Search for the cell housing the specified text and yield its (x, y) center coordinate. 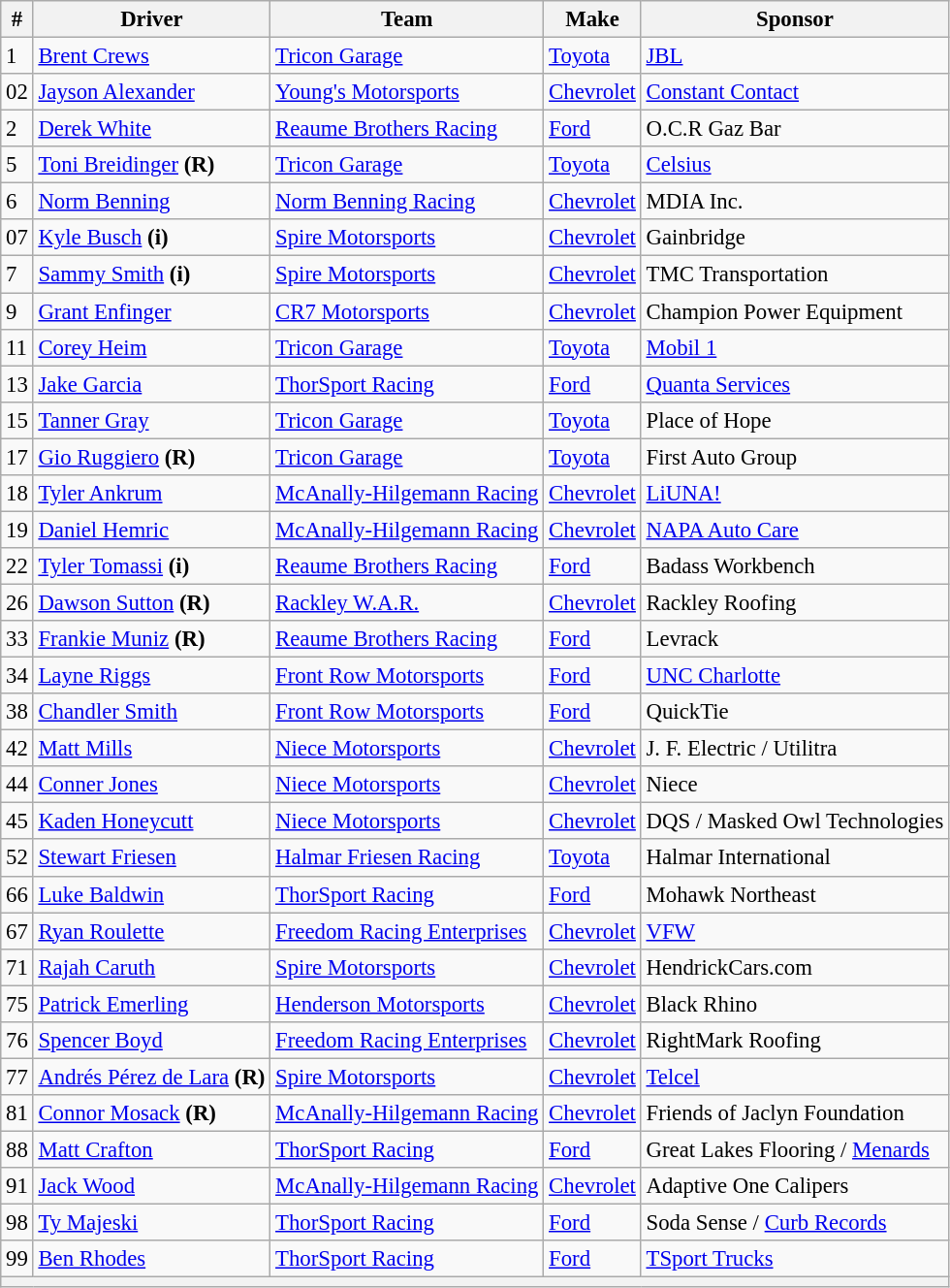
Derek White (151, 129)
CR7 Motorsports (407, 311)
QuickTie (795, 712)
15 (17, 420)
Mohawk Northeast (795, 894)
Frankie Muniz (R) (151, 639)
First Auto Group (795, 457)
Luke Baldwin (151, 894)
Brent Crews (151, 56)
42 (17, 749)
Mobil 1 (795, 347)
07 (17, 238)
22 (17, 566)
45 (17, 821)
Adaptive One Calipers (795, 1186)
77 (17, 1077)
Rackley Roofing (795, 602)
Kaden Honeycutt (151, 821)
02 (17, 92)
Ben Rhodes (151, 1259)
Black Rhino (795, 1004)
34 (17, 676)
75 (17, 1004)
Niece (795, 785)
Ty Majeski (151, 1223)
VFW (795, 931)
Driver (151, 19)
Soda Sense / Curb Records (795, 1223)
38 (17, 712)
Stewart Friesen (151, 858)
76 (17, 1041)
Dawson Sutton (R) (151, 602)
Andrés Pérez de Lara (R) (151, 1077)
Halmar Friesen Racing (407, 858)
Gainbridge (795, 238)
TSport Trucks (795, 1259)
Place of Hope (795, 420)
Tanner Gray (151, 420)
1 (17, 56)
7 (17, 274)
Levrack (795, 639)
26 (17, 602)
Young's Motorsports (407, 92)
LiUNA! (795, 494)
MDIA Inc. (795, 202)
Rajah Caruth (151, 967)
Friends of Jaclyn Foundation (795, 1113)
# (17, 19)
66 (17, 894)
DQS / Masked Owl Technologies (795, 821)
Daniel Hemric (151, 530)
O.C.R Gaz Bar (795, 129)
Champion Power Equipment (795, 311)
Gio Ruggiero (R) (151, 457)
Norm Benning Racing (407, 202)
Make (592, 19)
Kyle Busch (i) (151, 238)
52 (17, 858)
Tyler Ankrum (151, 494)
JBL (795, 56)
5 (17, 165)
81 (17, 1113)
Matt Mills (151, 749)
Jayson Alexander (151, 92)
Team (407, 19)
2 (17, 129)
Ryan Roulette (151, 931)
6 (17, 202)
Badass Workbench (795, 566)
Corey Heim (151, 347)
RightMark Roofing (795, 1041)
99 (17, 1259)
Telcel (795, 1077)
Spencer Boyd (151, 1041)
33 (17, 639)
13 (17, 384)
Tyler Tomassi (i) (151, 566)
Conner Jones (151, 785)
98 (17, 1223)
91 (17, 1186)
Quanta Services (795, 384)
Henderson Motorsports (407, 1004)
18 (17, 494)
Halmar International (795, 858)
J. F. Electric / Utilitra (795, 749)
Sponsor (795, 19)
Chandler Smith (151, 712)
UNC Charlotte (795, 676)
Layne Riggs (151, 676)
Toni Breidinger (R) (151, 165)
Jake Garcia (151, 384)
Great Lakes Flooring / Menards (795, 1149)
44 (17, 785)
Celsius (795, 165)
Norm Benning (151, 202)
Constant Contact (795, 92)
Grant Enfinger (151, 311)
67 (17, 931)
Jack Wood (151, 1186)
11 (17, 347)
Connor Mosack (R) (151, 1113)
17 (17, 457)
TMC Transportation (795, 274)
Sammy Smith (i) (151, 274)
HendrickCars.com (795, 967)
Patrick Emerling (151, 1004)
71 (17, 967)
NAPA Auto Care (795, 530)
Rackley W.A.R. (407, 602)
19 (17, 530)
Matt Crafton (151, 1149)
9 (17, 311)
88 (17, 1149)
